Pinpoint the cell where the given text exists, returning its [x, y] midpoint coordinate. 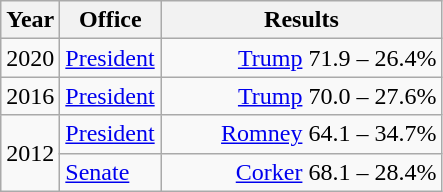
2012 [30, 153]
Office [110, 20]
Trump 71.9 – 26.4% [302, 58]
Corker 68.1 – 28.4% [302, 172]
2020 [30, 58]
Romney 64.1 – 34.7% [302, 134]
Year [30, 20]
Senate [110, 172]
Trump 70.0 – 27.6% [302, 96]
2016 [30, 96]
Results [302, 20]
